From the cell containing the given text, extract its center point as (X, Y) coordinate. 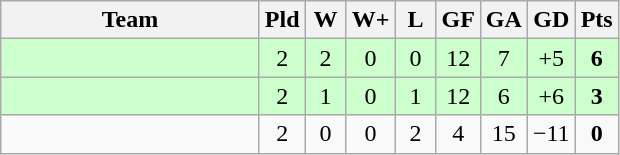
7 (504, 58)
+5 (551, 58)
3 (596, 96)
Pts (596, 20)
GD (551, 20)
Pld (282, 20)
GA (504, 20)
+6 (551, 96)
Team (130, 20)
4 (458, 134)
GF (458, 20)
L (416, 20)
W+ (370, 20)
−11 (551, 134)
15 (504, 134)
W (326, 20)
